Find where the given text appears and provide that cell's center as (X, Y) coordinate. 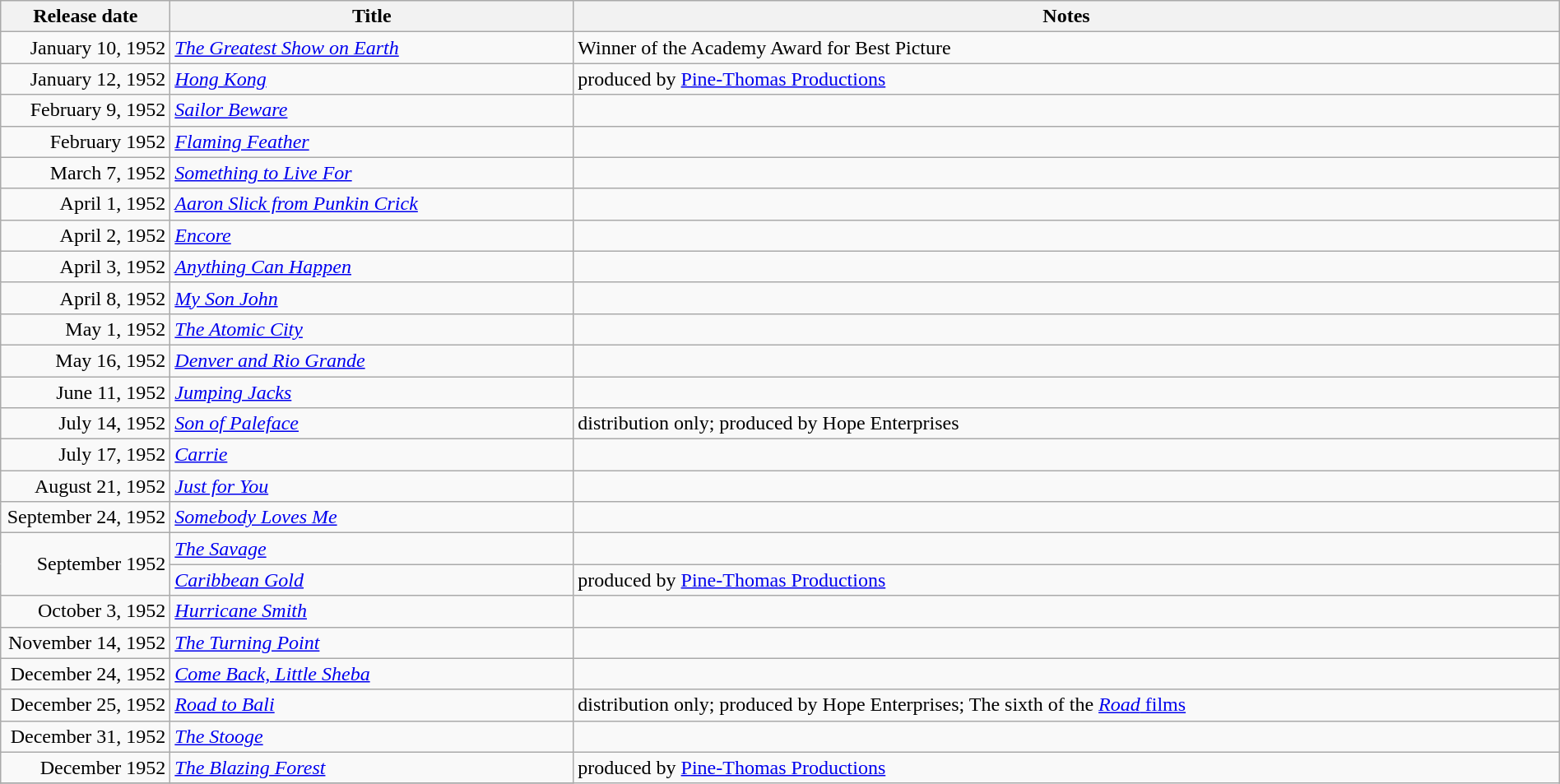
December 25, 1952 (86, 705)
Anything Can Happen (372, 267)
distribution only; produced by Hope Enterprises (1066, 424)
September 24, 1952 (86, 517)
April 3, 1952 (86, 267)
June 11, 1952 (86, 392)
February 9, 1952 (86, 110)
The Savage (372, 549)
January 12, 1952 (86, 79)
The Stooge (372, 736)
Notes (1066, 16)
December 24, 1952 (86, 674)
Hurricane Smith (372, 611)
April 8, 1952 (86, 298)
Somebody Loves Me (372, 517)
Winner of the Academy Award for Best Picture (1066, 48)
Title (372, 16)
Something to Live For (372, 173)
Road to Bali (372, 705)
My Son John (372, 298)
Caribbean Gold (372, 580)
Carrie (372, 455)
The Blazing Forest (372, 768)
May 1, 1952 (86, 329)
May 16, 1952 (86, 360)
March 7, 1952 (86, 173)
Come Back, Little Sheba (372, 674)
Denver and Rio Grande (372, 360)
Encore (372, 235)
Sailor Beware (372, 110)
The Greatest Show on Earth (372, 48)
January 10, 1952 (86, 48)
April 2, 1952 (86, 235)
The Atomic City (372, 329)
July 17, 1952 (86, 455)
December 31, 1952 (86, 736)
Hong Kong (372, 79)
April 1, 1952 (86, 204)
distribution only; produced by Hope Enterprises; The sixth of the Road films (1066, 705)
November 14, 1952 (86, 643)
Son of Paleface (372, 424)
Jumping Jacks (372, 392)
February 1952 (86, 141)
The Turning Point (372, 643)
December 1952 (86, 768)
Just for You (372, 486)
Flaming Feather (372, 141)
Release date (86, 16)
August 21, 1952 (86, 486)
September 1952 (86, 564)
July 14, 1952 (86, 424)
Aaron Slick from Punkin Crick (372, 204)
October 3, 1952 (86, 611)
